Provide the (x, y) coordinate of the cell's center where the given text is located.  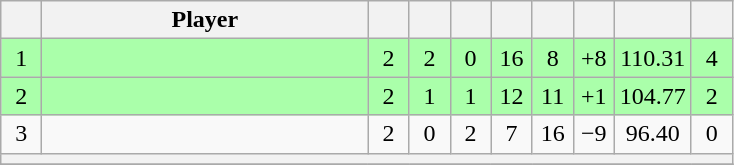
4 (712, 58)
11 (552, 96)
12 (512, 96)
110.31 (652, 58)
3 (22, 134)
8 (552, 58)
96.40 (652, 134)
+8 (594, 58)
104.77 (652, 96)
Player (205, 20)
7 (512, 134)
−9 (594, 134)
+1 (594, 96)
